Provide the [x, y] coordinate of the cell's center where the given text is located.  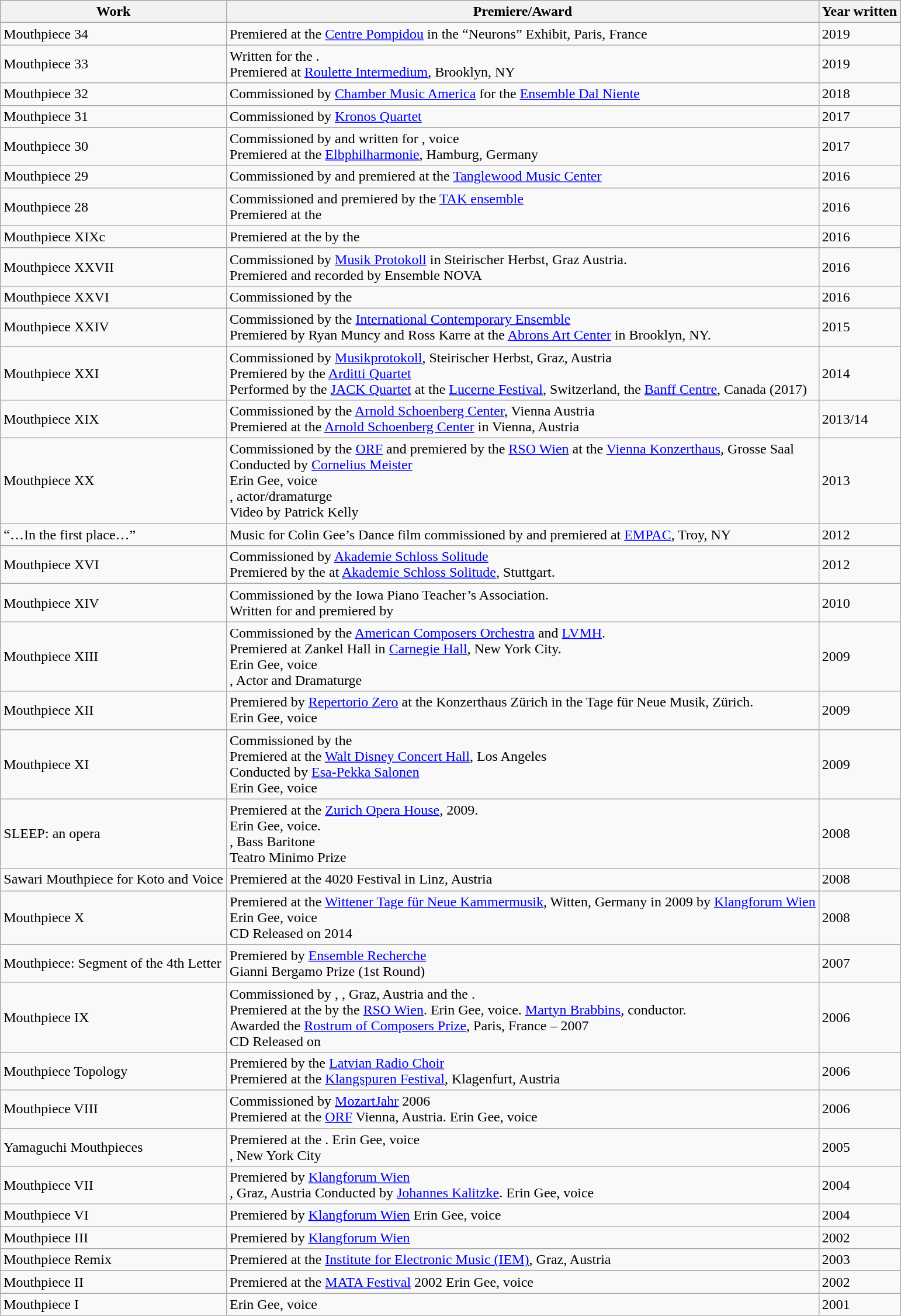
Mouthpiece XVI [113, 565]
Premiere/Award [523, 12]
Commissioned by Akademie Schloss SolitudePremiered by the at Akademie Schloss Solitude, Stuttgart. [523, 565]
Premiered by Klangforum Wien [523, 1238]
2001 [859, 1304]
Mouthpiece XXI [113, 373]
Mouthpiece 30 [113, 146]
Commissioned by the Arnold Schoenberg Center, Vienna AustriaPremiered at the Arnold Schoenberg Center in Vienna, Austria [523, 420]
Premiered at the Wittener Tage für Neue Kammermusik, Witten, Germany in 2009 by Klangforum WienErin Gee, voiceCD Released on 2014 [523, 917]
2005 [859, 1147]
Premiered at the 4020 Festival in Linz, Austria [523, 879]
Mouthpiece 28 [113, 207]
Commissioned by Kronos Quartet [523, 116]
Mouthpiece: Segment of the 4th Letter [113, 963]
Commissioned by the [523, 297]
Mouthpiece VII [113, 1185]
Mouthpiece XIV [113, 603]
SLEEP: an opera [113, 833]
Mouthpiece XX [113, 481]
“…In the first place…” [113, 535]
Yamaguchi Mouthpieces [113, 1147]
Mouthpiece XII [113, 711]
2018 [859, 94]
Premiered at the . Erin Gee, voice, New York City [523, 1147]
Mouthpiece 32 [113, 94]
Year written [859, 12]
Commissioned by the Premiered at the Walt Disney Concert Hall, Los AngelesConducted by Esa-Pekka SalonenErin Gee, voice [523, 764]
Mouthpiece VI [113, 1215]
Mouthpiece Topology [113, 1071]
2013/14 [859, 420]
Mouthpiece XI [113, 764]
Premiered by Ensemble RechercheGianni Bergamo Prize (1st Round) [523, 963]
Music for Colin Gee’s Dance film commissioned by and premiered at EMPAC, Troy, NY [523, 535]
Mouthpiece Remix [113, 1260]
Premiered at the Zurich Opera House, 2009.Erin Gee, voice., Bass BaritoneTeatro Minimo Prize [523, 833]
Premiered at the Centre Pompidou in the “Neurons” Exhibit, Paris, France [523, 34]
Commissioned by and premiered at the Tanglewood Music Center [523, 176]
Mouthpiece I [113, 1304]
Commissioned by Chamber Music America for the Ensemble Dal Niente [523, 94]
Commissioned and premiered by the TAK ensemblePremiered at the [523, 207]
2014 [859, 373]
Mouthpiece IX [113, 1017]
Mouthpiece 33 [113, 64]
2015 [859, 327]
Sawari Mouthpiece for Koto and Voice [113, 879]
Commissioned by the Iowa Piano Teacher’s Association.Written for and premiered by [523, 603]
Commissioned by MozartJahr 2006Premiered at the ORF Vienna, Austria. Erin Gee, voice [523, 1109]
Premiered at the Institute for Electronic Music (IEM), Graz, Austria [523, 1260]
Commissioned by the International Contemporary EnsemblePremiered by Ryan Muncy and Ross Karre at the Abrons Art Center in Brooklyn, NY. [523, 327]
Mouthpiece XIX [113, 420]
Mouthpiece VIII [113, 1109]
Commissioned by Musik Protokoll in Steirischer Herbst, Graz Austria.Premiered and recorded by Ensemble NOVA [523, 266]
Premiered by Klangforum Wien Erin Gee, voice [523, 1215]
Mouthpiece XXVII [113, 266]
Mouthpiece XXIV [113, 327]
Work [113, 12]
Written for the .Premiered at Roulette Intermedium, Brooklyn, NY [523, 64]
2003 [859, 1260]
Premiered at the MATA Festival 2002 Erin Gee, voice [523, 1282]
Mouthpiece III [113, 1238]
Commissioned by and written for , voicePremiered at the Elbphilharmonie, Hamburg, Germany [523, 146]
Mouthpiece XIXc [113, 237]
Premiered by the Latvian Radio ChoirPremiered at the Klangspuren Festival, Klagenfurt, Austria [523, 1071]
2013 [859, 481]
Mouthpiece XIII [113, 657]
2010 [859, 603]
Premiered by Klangforum Wien, Graz, Austria Conducted by Johannes Kalitzke. Erin Gee, voice [523, 1185]
Mouthpiece 31 [113, 116]
Mouthpiece 34 [113, 34]
Mouthpiece XXVI [113, 297]
Erin Gee, voice [523, 1304]
Premiered at the by the [523, 237]
Mouthpiece 29 [113, 176]
Mouthpiece II [113, 1282]
Premiered by Repertorio Zero at the Konzerthaus Zürich in the Tage für Neue Musik, Zürich.Erin Gee, voice [523, 711]
2007 [859, 963]
Mouthpiece X [113, 917]
